Determine the (x, y) coordinate at the center of the cell enclosing the given text.  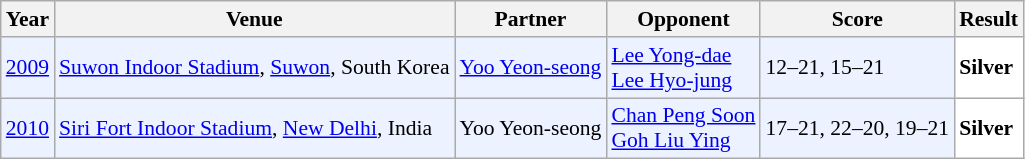
Result (988, 19)
Year (28, 19)
Lee Yong-dae Lee Hyo-jung (683, 68)
12–21, 15–21 (857, 68)
2010 (28, 128)
Score (857, 19)
Partner (531, 19)
2009 (28, 68)
Venue (254, 19)
Siri Fort Indoor Stadium, New Delhi, India (254, 128)
Suwon Indoor Stadium, Suwon, South Korea (254, 68)
Opponent (683, 19)
17–21, 22–20, 19–21 (857, 128)
Chan Peng Soon Goh Liu Ying (683, 128)
